Search for the cell housing the specified text and yield its [x, y] center coordinate. 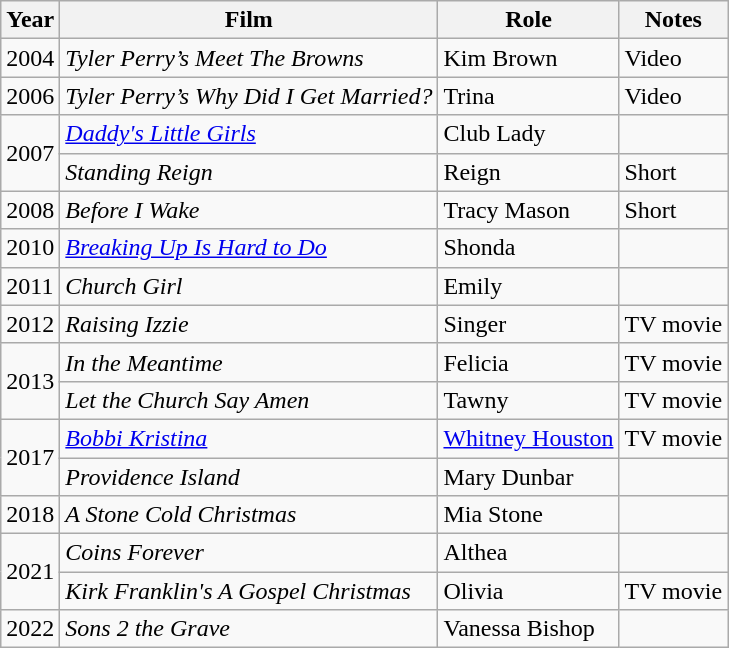
Tracy Mason [528, 210]
Kirk Franklin's A Gospel Christmas [249, 591]
Tyler Perry’s Why Did I Get Married? [249, 96]
Raising Izzie [249, 324]
Notes [674, 20]
Standing Reign [249, 172]
Kim Brown [528, 58]
2006 [30, 96]
Emily [528, 286]
Shonda [528, 248]
Before I Wake [249, 210]
2008 [30, 210]
Year [30, 20]
2012 [30, 324]
Club Lady [528, 134]
Trina [528, 96]
Mia Stone [528, 515]
Let the Church Say Amen [249, 400]
Felicia [528, 362]
Vanessa Bishop [528, 629]
2011 [30, 286]
2021 [30, 572]
Reign [528, 172]
Daddy's Little Girls [249, 134]
Singer [528, 324]
2007 [30, 153]
2017 [30, 457]
Sons 2 the Grave [249, 629]
Althea [528, 553]
Bobbi Kristina [249, 438]
Whitney Houston [528, 438]
Coins Forever [249, 553]
Tyler Perry’s Meet The Browns [249, 58]
Breaking Up Is Hard to Do [249, 248]
Olivia [528, 591]
Role [528, 20]
2013 [30, 381]
2010 [30, 248]
2004 [30, 58]
Tawny [528, 400]
A Stone Cold Christmas [249, 515]
In the Meantime [249, 362]
2022 [30, 629]
Film [249, 20]
Church Girl [249, 286]
2018 [30, 515]
Providence Island [249, 477]
Mary Dunbar [528, 477]
